Identify which cell holds the provided text, then report its (x, y) central coordinate. 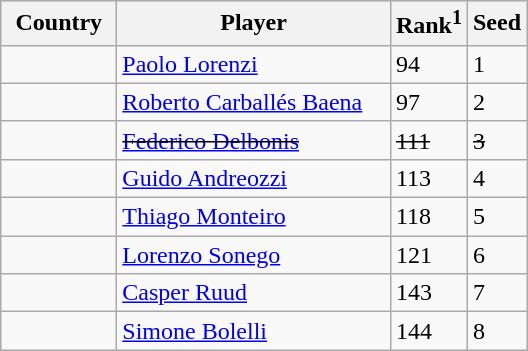
Roberto Carballés Baena (254, 102)
2 (496, 102)
Country (59, 24)
Federico Delbonis (254, 140)
5 (496, 217)
Rank1 (428, 24)
Paolo Lorenzi (254, 64)
Seed (496, 24)
3 (496, 140)
121 (428, 255)
97 (428, 102)
143 (428, 293)
1 (496, 64)
8 (496, 331)
Thiago Monteiro (254, 217)
Lorenzo Sonego (254, 255)
Player (254, 24)
118 (428, 217)
113 (428, 178)
Casper Ruud (254, 293)
Guido Andreozzi (254, 178)
94 (428, 64)
111 (428, 140)
Simone Bolelli (254, 331)
6 (496, 255)
144 (428, 331)
7 (496, 293)
4 (496, 178)
